Search for the cell housing the specified text and yield its [X, Y] center coordinate. 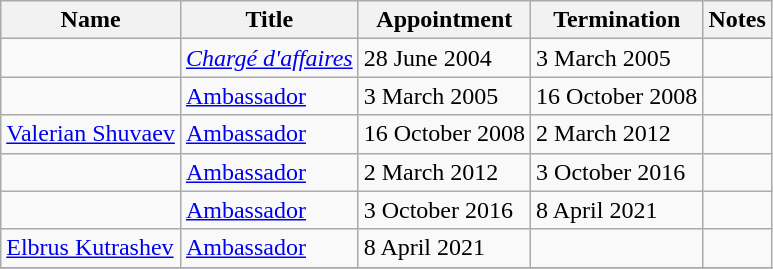
28 June 2004 [444, 58]
Title [269, 20]
Elbrus Kutrashev [91, 248]
Chargé d'affaires [269, 58]
Termination [617, 20]
Appointment [444, 20]
Name [91, 20]
Valerian Shuvaev [91, 134]
Notes [737, 20]
